For the text-containing cell, return its midpoint in [x, y] coordinate format. 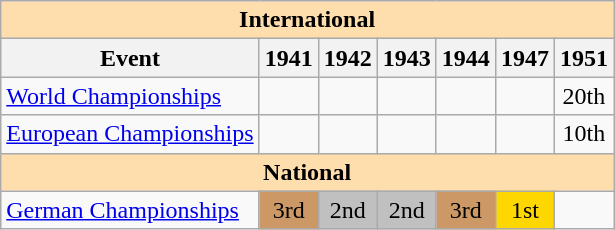
National [308, 172]
1941 [288, 58]
1942 [348, 58]
European Championships [130, 134]
World Championships [130, 96]
1944 [466, 58]
Event [130, 58]
10th [584, 134]
German Championships [130, 210]
20th [584, 96]
1943 [406, 58]
International [308, 20]
1951 [584, 58]
1st [524, 210]
1947 [524, 58]
